Return [x, y] of the center of cell containing provided text 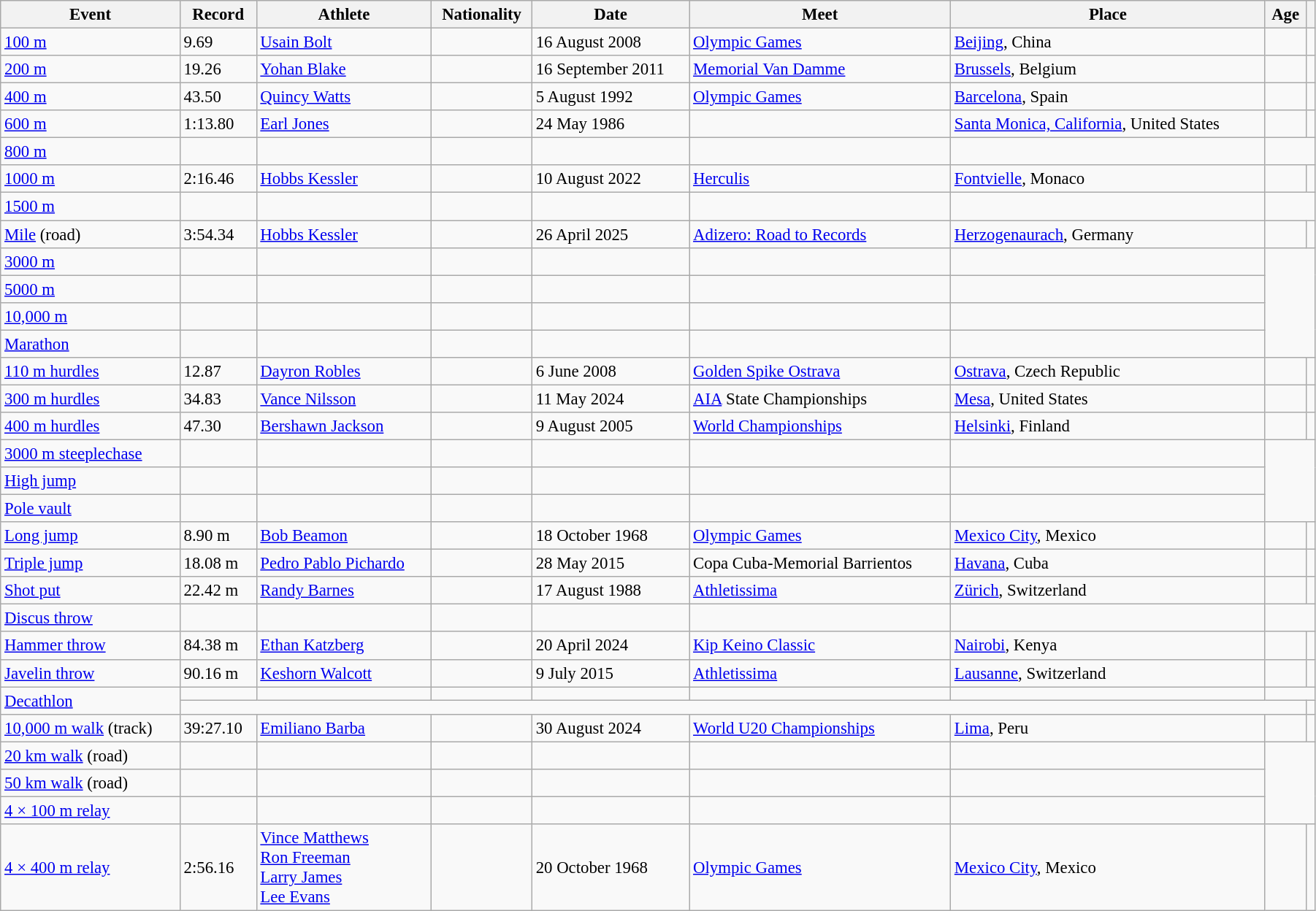
10,000 m walk (track) [91, 728]
Mile (road) [91, 234]
Place [1109, 15]
400 m hurdles [91, 426]
Golden Spike Ostrava [820, 372]
Athlete [344, 15]
Havana, Cuba [1109, 564]
Hammer throw [91, 646]
Bershawn Jackson [344, 426]
Event [91, 15]
20 April 2024 [611, 646]
Lima, Peru [1109, 728]
Discus throw [91, 618]
22.42 m [218, 591]
Barcelona, Spain [1109, 97]
High jump [91, 481]
1000 m [91, 179]
18 October 1968 [611, 536]
Mesa, United States [1109, 399]
Emiliano Barba [344, 728]
AIA State Championships [820, 399]
30 August 2024 [611, 728]
47.30 [218, 426]
1500 m [91, 207]
Ethan Katzberg [344, 646]
Keshorn Walcott [344, 673]
Triple jump [91, 564]
Earl Jones [344, 124]
3000 m steeplechase [91, 453]
Kip Keino Classic [820, 646]
3:54.34 [218, 234]
Long jump [91, 536]
10,000 m [91, 316]
400 m [91, 97]
Quincy Watts [344, 97]
Record [218, 15]
26 April 2025 [611, 234]
28 May 2015 [611, 564]
Yohan Blake [344, 69]
800 m [91, 152]
Adizero: Road to Records [820, 234]
24 May 1986 [611, 124]
Brussels, Belgium [1109, 69]
Vince MatthewsRon FreemanLarry JamesLee Evans [344, 867]
18.08 m [218, 564]
90.16 m [218, 673]
Pedro Pablo Pichardo [344, 564]
8.90 m [218, 536]
Dayron Robles [344, 372]
39:27.10 [218, 728]
World U20 Championships [820, 728]
Copa Cuba-Memorial Barrientos [820, 564]
2:16.46 [218, 179]
34.83 [218, 399]
6 June 2008 [611, 372]
Ostrava, Czech Republic [1109, 372]
Nairobi, Kenya [1109, 646]
9 July 2015 [611, 673]
Date [611, 15]
600 m [91, 124]
20 km walk (road) [91, 756]
Marathon [91, 344]
Santa Monica, California, United States [1109, 124]
50 km walk (road) [91, 783]
300 m hurdles [91, 399]
9 August 2005 [611, 426]
200 m [91, 69]
19.26 [218, 69]
Decathlon [91, 701]
Herculis [820, 179]
Meet [820, 15]
84.38 m [218, 646]
17 August 1988 [611, 591]
Vance Nilsson [344, 399]
5000 m [91, 289]
4 × 100 m relay [91, 810]
Javelin throw [91, 673]
World Championships [820, 426]
Age [1285, 15]
Shot put [91, 591]
11 May 2024 [611, 399]
Bob Beamon [344, 536]
16 August 2008 [611, 42]
Pole vault [91, 509]
Memorial Van Damme [820, 69]
4 × 400 m relay [91, 867]
110 m hurdles [91, 372]
12.87 [218, 372]
2:56.16 [218, 867]
Fontvielle, Monaco [1109, 179]
16 September 2011 [611, 69]
Usain Bolt [344, 42]
Herzogenaurach, Germany [1109, 234]
5 August 1992 [611, 97]
Helsinki, Finland [1109, 426]
43.50 [218, 97]
Randy Barnes [344, 591]
Lausanne, Switzerland [1109, 673]
100 m [91, 42]
3000 m [91, 261]
9.69 [218, 42]
Nationality [482, 15]
Zürich, Switzerland [1109, 591]
10 August 2022 [611, 179]
20 October 1968 [611, 867]
Beijing, China [1109, 42]
1:13.80 [218, 124]
